Scan for the cell matching the given text and deliver its (x, y) coordinate at center. 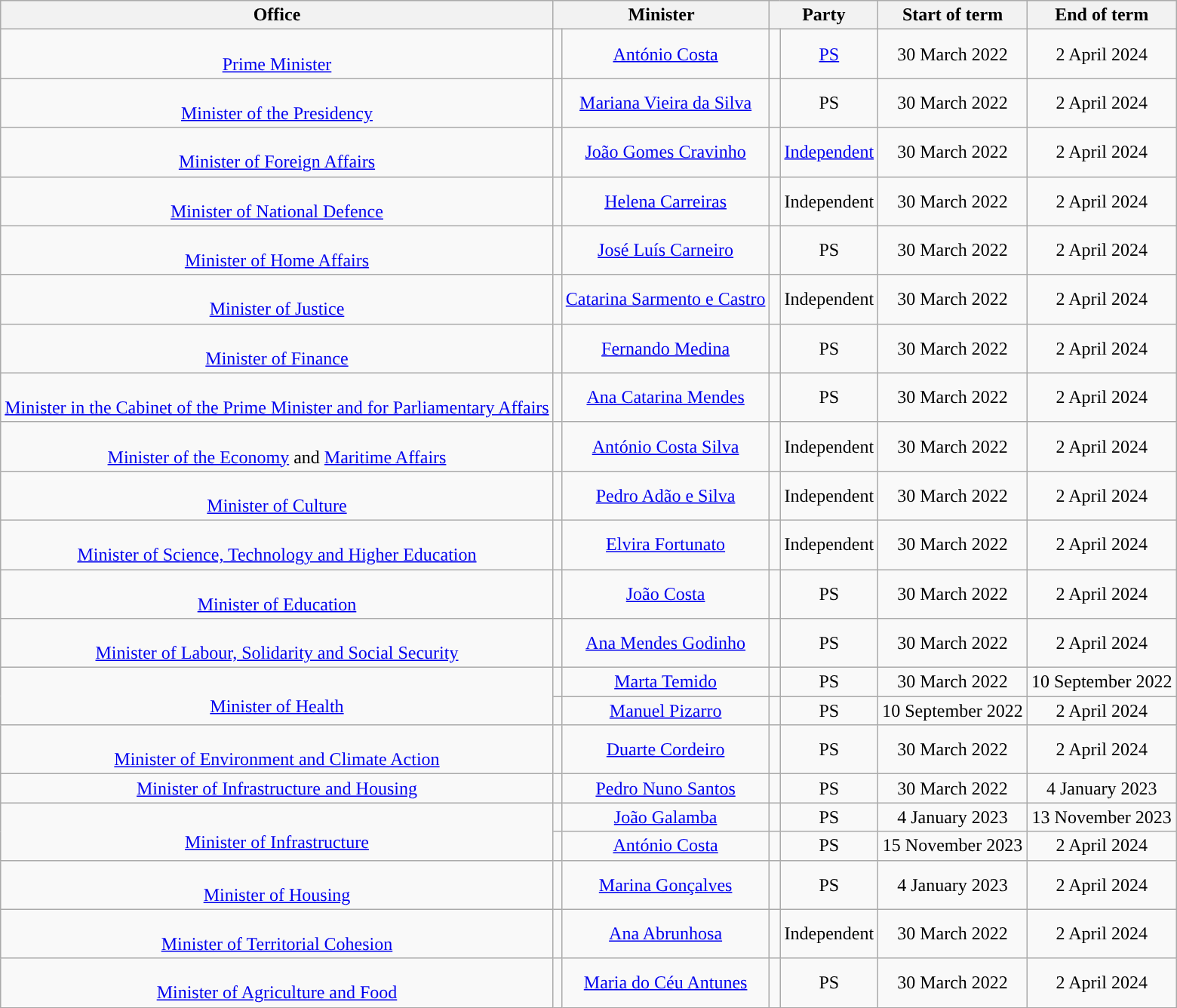
Minister of Territorial Cohesion (277, 934)
Minister of Infrastructure and Housing (277, 788)
Minister of Science, Technology and Higher Education (277, 545)
Maria do Céu Antunes (665, 982)
Minister of the Economy and Maritime Affairs (277, 447)
Mariana Vieira da Silva (665, 103)
Minister of Infrastructure (277, 831)
13 November 2023 (1102, 817)
João Costa (665, 593)
Minister of Foreign Affairs (277, 152)
Elvira Fortunato (665, 545)
Marina Gonçalves (665, 884)
Marta Temido (665, 682)
Helena Carreiras (665, 201)
Minister of Culture (277, 495)
João Galamba (665, 817)
Ana Abrunhosa (665, 934)
Start of term (953, 15)
15 November 2023 (953, 846)
Duarte Cordeiro (665, 750)
Minister of Home Affairs (277, 250)
Minister of Finance (277, 349)
End of term (1102, 15)
António Costa Silva (665, 447)
Ana Mendes Godinho (665, 643)
Minister of Housing (277, 884)
Pedro Nuno Santos (665, 788)
Minister of Health (277, 696)
Office (277, 15)
João Gomes Cravinho (665, 152)
Minister of Agriculture and Food (277, 982)
José Luís Carneiro (665, 250)
Party (824, 15)
Minister of Labour, Solidarity and Social Security (277, 643)
Minister of the Presidency (277, 103)
Pedro Adão e Silva (665, 495)
Minister in the Cabinet of the Prime Minister and for Parliamentary Affairs (277, 397)
Ana Catarina Mendes (665, 397)
Prime Minister (277, 54)
Fernando Medina (665, 349)
Manuel Pizarro (665, 711)
Minister of Justice (277, 299)
Minister of National Defence (277, 201)
Minister of Environment and Climate Action (277, 750)
Minister (661, 15)
Minister of Education (277, 593)
Catarina Sarmento e Castro (665, 299)
